Return the (X, Y) coordinate for the center point of the cell that contains the specified text.  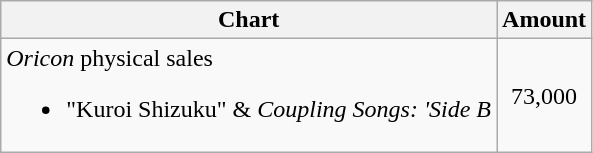
Chart (249, 20)
Oricon physical sales"Kuroi Shizuku" & Coupling Songs: 'Side B (249, 96)
Amount (544, 20)
73,000 (544, 96)
